Extract the (x, y) coordinate from the center of the cell holding the provided text.  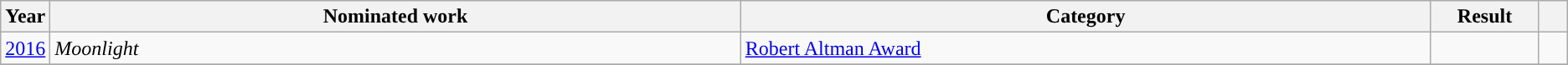
Result (1484, 17)
Nominated work (395, 17)
2016 (25, 48)
Year (25, 17)
Category (1086, 17)
Moonlight (395, 48)
Robert Altman Award (1086, 48)
